Extract the (x, y) coordinate from the center of the cell holding the provided text.  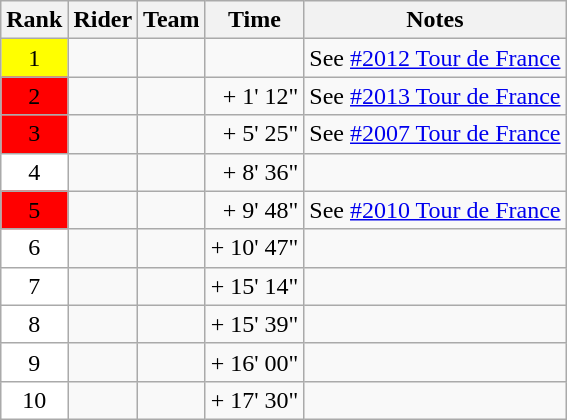
9 (34, 362)
See #2010 Tour de France (435, 210)
+ 10' 47" (254, 248)
Team (172, 20)
10 (34, 400)
3 (34, 134)
+ 15' 39" (254, 324)
+ 16' 00" (254, 362)
8 (34, 324)
See #2012 Tour de France (435, 58)
6 (34, 248)
+ 5' 25" (254, 134)
4 (34, 172)
Time (254, 20)
+ 1' 12" (254, 96)
+ 15' 14" (254, 286)
Rider (103, 20)
Rank (34, 20)
7 (34, 286)
1 (34, 58)
See #2013 Tour de France (435, 96)
2 (34, 96)
See #2007 Tour de France (435, 134)
+ 17' 30" (254, 400)
Notes (435, 20)
+ 9' 48" (254, 210)
5 (34, 210)
+ 8' 36" (254, 172)
